For the text-containing cell, return its midpoint in [x, y] coordinate format. 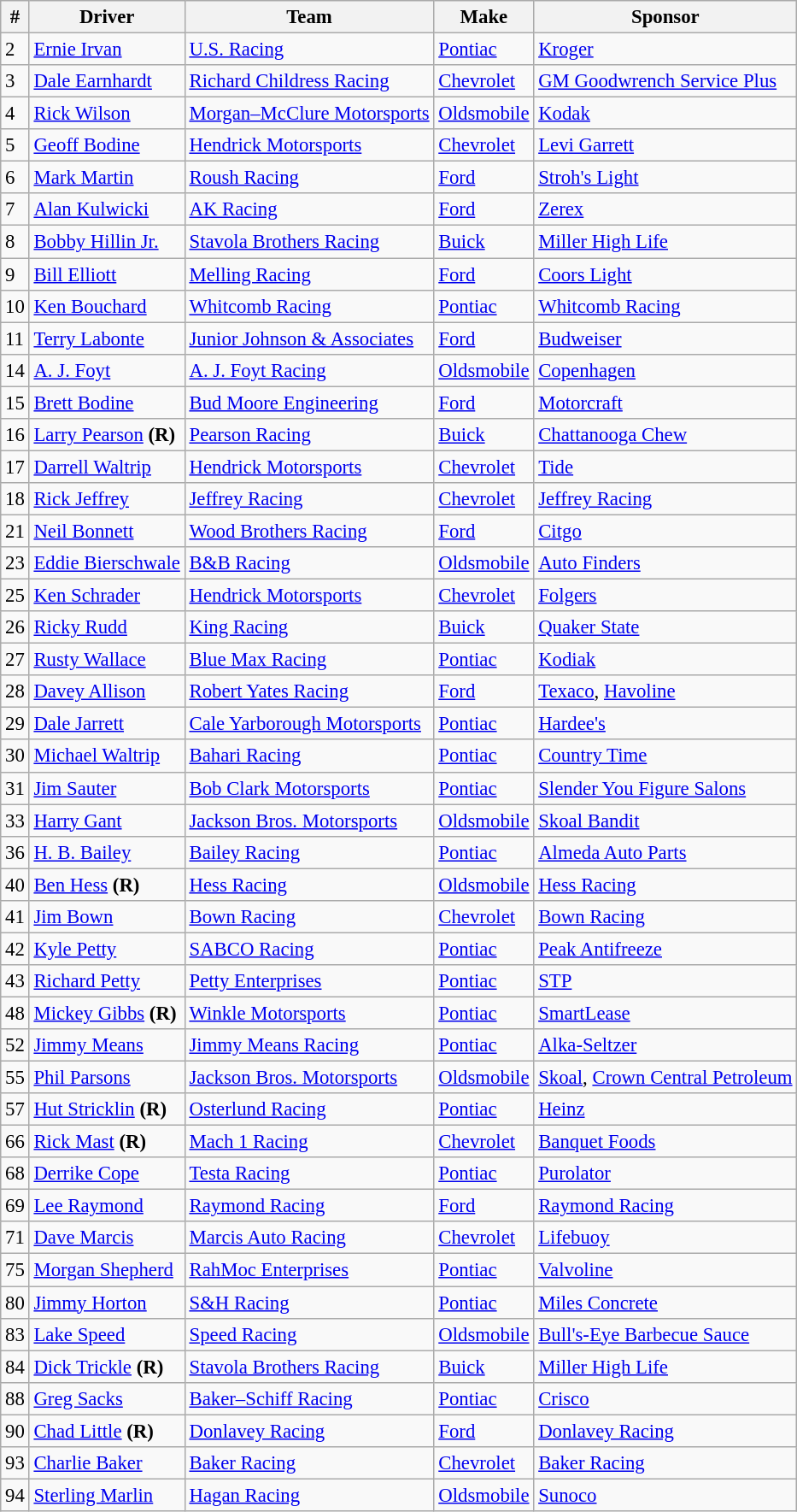
28 [15, 691]
Kroger [665, 50]
14 [15, 370]
43 [15, 981]
80 [15, 1303]
10 [15, 306]
Harry Gant [107, 821]
Sterling Marlin [107, 1495]
Jimmy Means [107, 1045]
Larry Pearson (R) [107, 435]
Davey Allison [107, 691]
Rusty Wallace [107, 660]
Testa Racing [309, 1174]
Morgan–McClure Motorsports [309, 114]
# [15, 17]
STP [665, 981]
Stroh's Light [665, 178]
Osterlund Racing [309, 1109]
H. B. Bailey [107, 852]
Phil Parsons [107, 1078]
Budweiser [665, 338]
90 [15, 1431]
Make [483, 17]
SABCO Racing [309, 949]
Kodiak [665, 660]
94 [15, 1495]
Alka-Seltzer [665, 1045]
A. J. Foyt Racing [309, 370]
71 [15, 1238]
Roush Racing [309, 178]
33 [15, 821]
RahMoc Enterprises [309, 1270]
Greg Sacks [107, 1398]
Rick Mast (R) [107, 1142]
Almeda Auto Parts [665, 852]
Ernie Irvan [107, 50]
Ken Bouchard [107, 306]
75 [15, 1270]
Hut Stricklin (R) [107, 1109]
Motorcraft [665, 403]
Jimmy Means Racing [309, 1045]
Chattanooga Chew [665, 435]
9 [15, 274]
Bud Moore Engineering [309, 403]
66 [15, 1142]
Bobby Hillin Jr. [107, 242]
26 [15, 627]
Ken Schrader [107, 596]
Copenhagen [665, 370]
Dick Trickle (R) [107, 1367]
Michael Waltrip [107, 756]
Peak Antifreeze [665, 949]
21 [15, 531]
Mark Martin [107, 178]
Lee Raymond [107, 1206]
Geoff Bodine [107, 145]
Jimmy Horton [107, 1303]
17 [15, 467]
Zerex [665, 209]
Tide [665, 467]
93 [15, 1463]
Sponsor [665, 17]
Bob Clark Motorsports [309, 788]
Chad Little (R) [107, 1431]
Pearson Racing [309, 435]
Rick Wilson [107, 114]
Slender You Figure Salons [665, 788]
Winkle Motorsports [309, 1013]
Folgers [665, 596]
Bill Elliott [107, 274]
2 [15, 50]
Ricky Rudd [107, 627]
Country Time [665, 756]
Ben Hess (R) [107, 885]
41 [15, 917]
40 [15, 885]
Neil Bonnett [107, 531]
3 [15, 81]
31 [15, 788]
6 [15, 178]
Morgan Shepherd [107, 1270]
Dale Jarrett [107, 724]
Baker–Schiff Racing [309, 1398]
Heinz [665, 1109]
Kyle Petty [107, 949]
88 [15, 1398]
4 [15, 114]
Lifebuoy [665, 1238]
Crisco [665, 1398]
Bahari Racing [309, 756]
Sunoco [665, 1495]
Texaco, Havoline [665, 691]
7 [15, 209]
Driver [107, 17]
Mach 1 Racing [309, 1142]
Eddie Bierschwale [107, 563]
57 [15, 1109]
Valvoline [665, 1270]
Brett Bodine [107, 403]
69 [15, 1206]
Robert Yates Racing [309, 691]
42 [15, 949]
52 [15, 1045]
AK Racing [309, 209]
Quaker State [665, 627]
55 [15, 1078]
23 [15, 563]
Marcis Auto Racing [309, 1238]
11 [15, 338]
Alan Kulwicki [107, 209]
30 [15, 756]
Hagan Racing [309, 1495]
Petty Enterprises [309, 981]
68 [15, 1174]
Purolator [665, 1174]
Skoal, Crown Central Petroleum [665, 1078]
Darrell Waltrip [107, 467]
Levi Garrett [665, 145]
48 [15, 1013]
Blue Max Racing [309, 660]
King Racing [309, 627]
Jim Sauter [107, 788]
Cale Yarborough Motorsports [309, 724]
16 [15, 435]
Team [309, 17]
U.S. Racing [309, 50]
Bull's-Eye Barbecue Sauce [665, 1334]
Dale Earnhardt [107, 81]
25 [15, 596]
83 [15, 1334]
84 [15, 1367]
Dave Marcis [107, 1238]
Junior Johnson & Associates [309, 338]
5 [15, 145]
SmartLease [665, 1013]
Speed Racing [309, 1334]
8 [15, 242]
GM Goodwrench Service Plus [665, 81]
A. J. Foyt [107, 370]
Citgo [665, 531]
Skoal Bandit [665, 821]
Kodak [665, 114]
Jim Bown [107, 917]
15 [15, 403]
Mickey Gibbs (R) [107, 1013]
Banquet Foods [665, 1142]
Auto Finders [665, 563]
Coors Light [665, 274]
27 [15, 660]
Bailey Racing [309, 852]
29 [15, 724]
Miles Concrete [665, 1303]
36 [15, 852]
Derrike Cope [107, 1174]
Terry Labonte [107, 338]
Richard Petty [107, 981]
Lake Speed [107, 1334]
Hardee's [665, 724]
18 [15, 499]
Melling Racing [309, 274]
S&H Racing [309, 1303]
B&B Racing [309, 563]
Richard Childress Racing [309, 81]
Wood Brothers Racing [309, 531]
Charlie Baker [107, 1463]
Rick Jeffrey [107, 499]
